Output the (x, y) coordinate of the center of the cell containing the given text.  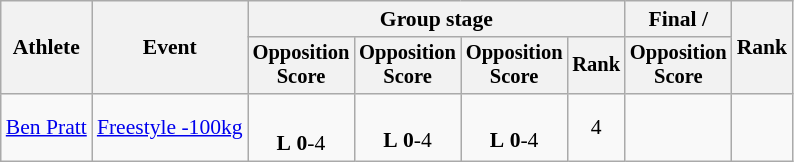
Freestyle -100kg (170, 128)
Athlete (46, 48)
Final / (678, 19)
Ben Pratt (46, 128)
Group stage (436, 19)
Event (170, 48)
4 (596, 128)
